Provide the [x, y] coordinate of the cell's center where the given text is located.  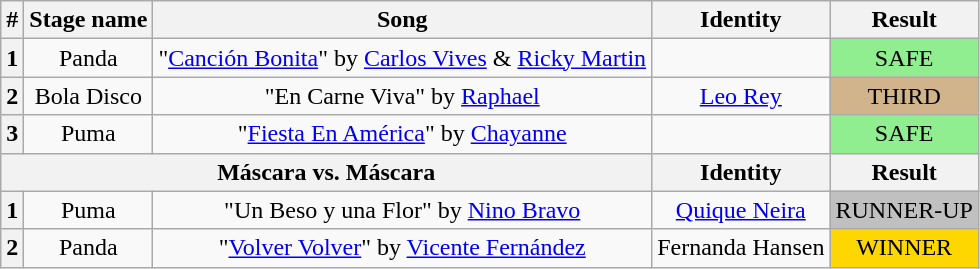
3 [12, 134]
"En Carne Viva" by Raphael [402, 96]
WINNER [904, 248]
RUNNER-UP [904, 210]
THIRD [904, 96]
"Fiesta En América" by Chayanne [402, 134]
Song [402, 20]
Leo Rey [741, 96]
Bola Disco [88, 96]
Máscara vs. Máscara [326, 172]
"Un Beso y una Flor" by Nino Bravo [402, 210]
Quique Neira [741, 210]
"Canción Bonita" by Carlos Vives & Ricky Martin [402, 58]
Stage name [88, 20]
# [12, 20]
"Volver Volver" by Vicente Fernández [402, 248]
Fernanda Hansen [741, 248]
